From the cell containing the given text, extract its center point as [x, y] coordinate. 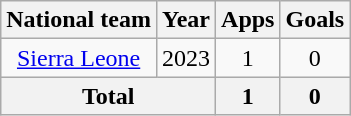
Goals [315, 20]
2023 [186, 58]
Year [186, 20]
Total [108, 96]
National team [79, 20]
Apps [248, 20]
Sierra Leone [79, 58]
